Provide the [x, y] coordinate of the cell's center where the given text is located.  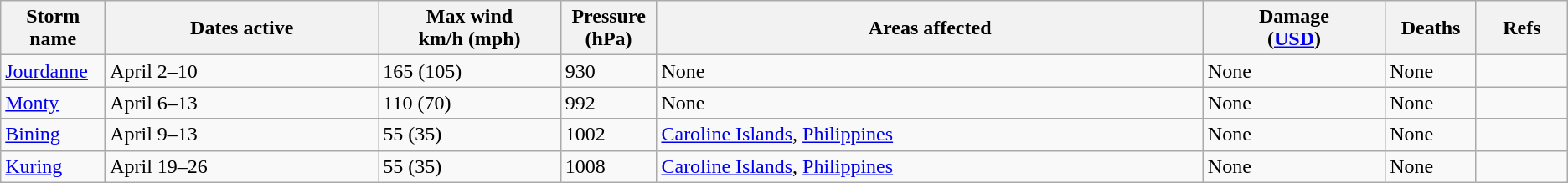
930 [608, 71]
165 (105) [469, 71]
Kuring [54, 166]
1008 [608, 166]
Dates active [242, 28]
April 19–26 [242, 166]
1002 [608, 135]
Jourdanne [54, 71]
992 [608, 103]
110 (70) [469, 103]
Storm name [54, 28]
Bining [54, 135]
Damage(USD) [1293, 28]
Pressure(hPa) [608, 28]
Deaths [1431, 28]
Max windkm/h (mph) [469, 28]
Refs [1521, 28]
April 6–13 [242, 103]
April 2–10 [242, 71]
Monty [54, 103]
April 9–13 [242, 135]
Areas affected [930, 28]
